Return the (x, y) coordinate for the center point of the cell that contains the specified text.  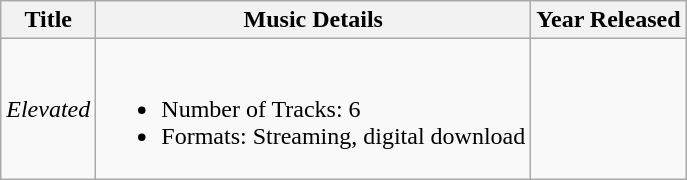
Year Released (608, 20)
Music Details (314, 20)
Number of Tracks: 6Formats: Streaming, digital download (314, 109)
Title (48, 20)
Elevated (48, 109)
